Capture the cell that displays the provided text and extract its (X, Y) central coordinate. 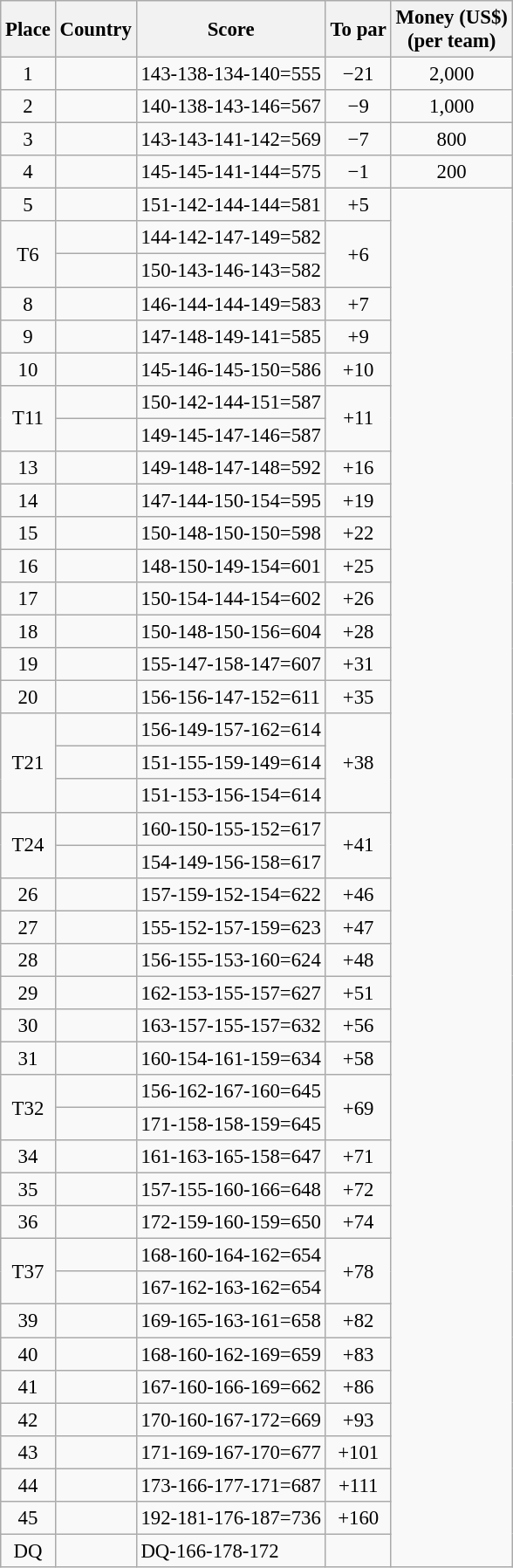
143-138-134-140=555 (230, 74)
T6 (28, 255)
150-154-144-154=602 (230, 599)
8 (28, 304)
42 (28, 1420)
167-160-166-169=662 (230, 1386)
144-142-147-149=582 (230, 238)
156-155-153-160=624 (230, 960)
31 (28, 1058)
200 (452, 172)
151-153-156-154=614 (230, 796)
155-147-158-147=607 (230, 664)
+58 (358, 1058)
168-160-162-169=659 (230, 1354)
160-154-161-159=634 (230, 1058)
Score (230, 30)
173-166-177-171=687 (230, 1485)
155-152-157-159=623 (230, 927)
T37 (28, 1271)
147-144-150-154=595 (230, 500)
1 (28, 74)
151-142-144-144=581 (230, 205)
+47 (358, 927)
156-149-157-162=614 (230, 730)
+25 (358, 566)
+72 (358, 1190)
145-145-141-144=575 (230, 172)
41 (28, 1386)
171-158-158-159=645 (230, 1124)
Place (28, 30)
168-160-164-162=654 (230, 1255)
+86 (358, 1386)
2 (28, 107)
Country (96, 30)
163-157-155-157=632 (230, 1026)
+28 (358, 632)
20 (28, 698)
+38 (358, 763)
+22 (358, 533)
13 (28, 468)
154-149-156-158=617 (230, 862)
156-156-147-152=611 (230, 698)
+48 (358, 960)
147-148-149-141=585 (230, 336)
+111 (358, 1485)
30 (28, 1026)
+51 (358, 993)
28 (28, 960)
+78 (358, 1271)
150-143-146-143=582 (230, 271)
192-181-176-187=736 (230, 1518)
−21 (358, 74)
+10 (358, 369)
+31 (358, 664)
9 (28, 336)
Money (US$)(per team) (452, 30)
+46 (358, 894)
DQ-166-178-172 (230, 1551)
−1 (358, 172)
+56 (358, 1026)
19 (28, 664)
+41 (358, 845)
DQ (28, 1551)
+83 (358, 1354)
3 (28, 140)
44 (28, 1485)
−9 (358, 107)
157-159-152-154=622 (230, 894)
+16 (358, 468)
14 (28, 500)
149-148-147-148=592 (230, 468)
+7 (358, 304)
+19 (358, 500)
148-150-149-154=601 (230, 566)
172-159-160-159=650 (230, 1222)
29 (28, 993)
34 (28, 1157)
170-160-167-172=669 (230, 1420)
39 (28, 1321)
+74 (358, 1222)
151-155-159-149=614 (230, 763)
140-138-143-146=567 (230, 107)
26 (28, 894)
+11 (358, 417)
18 (28, 632)
+71 (358, 1157)
160-150-155-152=617 (230, 829)
10 (28, 369)
−7 (358, 140)
17 (28, 599)
+82 (358, 1321)
+160 (358, 1518)
15 (28, 533)
+93 (358, 1420)
150-148-150-156=604 (230, 632)
T32 (28, 1107)
157-155-160-166=648 (230, 1190)
+5 (358, 205)
171-169-167-170=677 (230, 1452)
5 (28, 205)
+9 (358, 336)
167-162-163-162=654 (230, 1288)
35 (28, 1190)
145-146-145-150=586 (230, 369)
2,000 (452, 74)
150-148-150-150=598 (230, 533)
149-145-147-146=587 (230, 435)
4 (28, 172)
143-143-141-142=569 (230, 140)
+26 (358, 599)
162-153-155-157=627 (230, 993)
150-142-144-151=587 (230, 402)
+6 (358, 255)
43 (28, 1452)
To par (358, 30)
40 (28, 1354)
45 (28, 1518)
800 (452, 140)
T21 (28, 763)
1,000 (452, 107)
161-163-165-158=647 (230, 1157)
146-144-144-149=583 (230, 304)
169-165-163-161=658 (230, 1321)
T11 (28, 417)
156-162-167-160=645 (230, 1091)
+101 (358, 1452)
T24 (28, 845)
+69 (358, 1107)
36 (28, 1222)
27 (28, 927)
16 (28, 566)
+35 (358, 698)
